Return the (x, y) coordinate for the center point of the cell that contains the specified text.  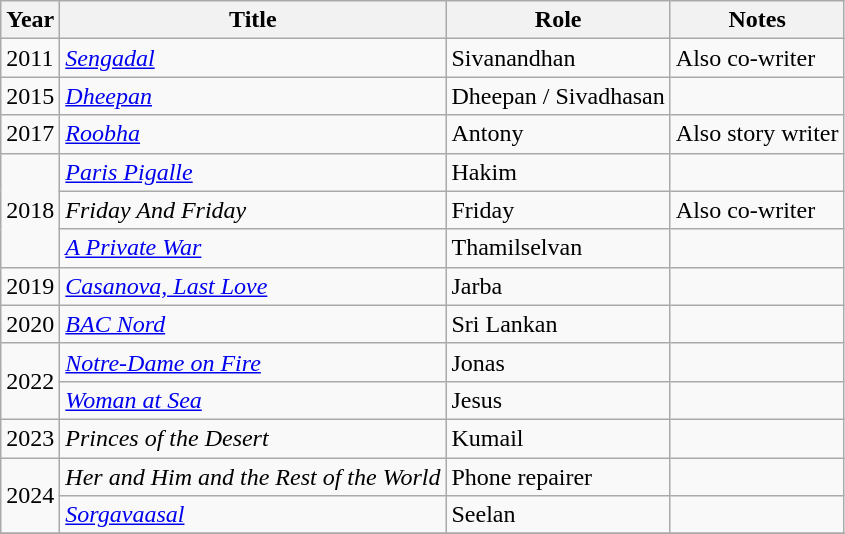
Jesus (558, 400)
Year (30, 20)
2019 (30, 286)
Phone repairer (558, 477)
2020 (30, 324)
Jarba (558, 286)
Dheepan (253, 96)
Princes of the Desert (253, 438)
Also story writer (757, 134)
2015 (30, 96)
A Private War (253, 248)
Role (558, 20)
Notes (757, 20)
Her and Him and the Rest of the World (253, 477)
Sorgavaasal (253, 515)
Jonas (558, 362)
Sengadal (253, 58)
Woman at Sea (253, 400)
Seelan (558, 515)
Antony (558, 134)
Friday (558, 210)
Kumail (558, 438)
Dheepan / Sivadhasan (558, 96)
Roobha (253, 134)
2024 (30, 496)
2018 (30, 210)
Notre-Dame on Fire (253, 362)
Sivanandhan (558, 58)
Thamilselvan (558, 248)
2023 (30, 438)
Hakim (558, 172)
Friday And Friday (253, 210)
BAC Nord (253, 324)
Paris Pigalle (253, 172)
Casanova, Last Love (253, 286)
Title (253, 20)
2011 (30, 58)
2022 (30, 381)
Sri Lankan (558, 324)
2017 (30, 134)
